Pinpoint the cell where the given text exists, returning its [X, Y] midpoint coordinate. 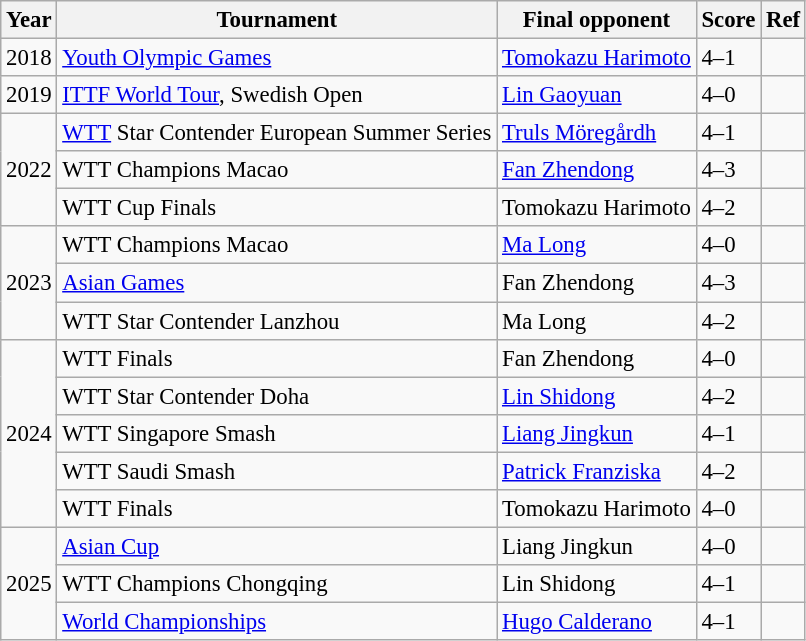
Truls Möregårdh [596, 133]
Year [29, 20]
2023 [29, 282]
WTT Star Contender Doha [277, 396]
2022 [29, 170]
WTT Singapore Smash [277, 433]
WTT Saudi Smash [277, 471]
2025 [29, 584]
Asian Games [277, 283]
World Championships [277, 621]
2018 [29, 58]
2024 [29, 433]
Tournament [277, 20]
Hugo Calderano [596, 621]
WTT Star Contender European Summer Series [277, 133]
Ref [784, 20]
Lin Gaoyuan [596, 95]
WTT Champions Chongqing [277, 584]
Asian Cup [277, 546]
WTT Cup Finals [277, 208]
2019 [29, 95]
WTT Star Contender Lanzhou [277, 321]
ITTF World Tour, Swedish Open [277, 95]
Youth Olympic Games [277, 58]
Score [728, 20]
Patrick Franziska [596, 471]
Final opponent [596, 20]
